Return the (x, y) coordinate for the center point of the cell that contains the specified text.  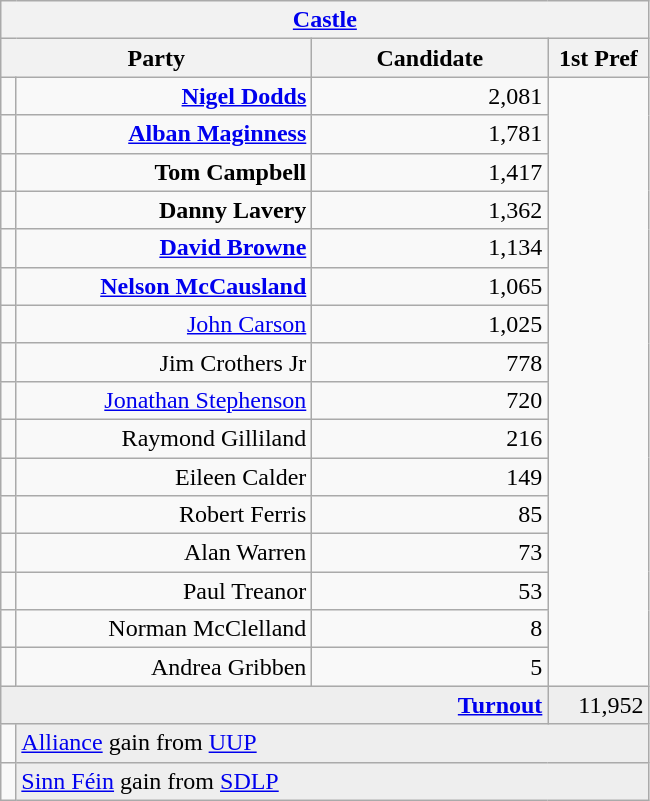
Alliance gain from UUP (332, 743)
Andrea Gribben (164, 667)
8 (430, 629)
1,134 (430, 248)
720 (430, 400)
778 (430, 362)
53 (430, 591)
1,362 (430, 210)
Alan Warren (164, 553)
1,417 (430, 172)
1,781 (430, 134)
David Browne (164, 248)
216 (430, 438)
Turnout (274, 705)
Eileen Calder (164, 477)
Danny Lavery (164, 210)
John Carson (164, 324)
1st Pref (598, 58)
2,081 (430, 96)
1,065 (430, 286)
85 (430, 515)
11,952 (598, 705)
Nigel Dodds (164, 96)
Castle (325, 20)
Raymond Gilliland (164, 438)
Paul Treanor (164, 591)
1,025 (430, 324)
Nelson McCausland (164, 286)
73 (430, 553)
5 (430, 667)
149 (430, 477)
Candidate (430, 58)
Robert Ferris (164, 515)
Sinn Féin gain from SDLP (332, 781)
Alban Maginness (164, 134)
Norman McClelland (164, 629)
Jonathan Stephenson (164, 400)
Jim Crothers Jr (164, 362)
Tom Campbell (164, 172)
Party (156, 58)
